Provide the [X, Y] coordinate of the cell's center where the given text is located.  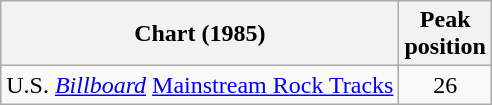
Chart (1985) [200, 34]
U.S. Billboard Mainstream Rock Tracks [200, 85]
Peakposition [445, 34]
26 [445, 85]
